Capture the cell that displays the provided text and extract its (X, Y) central coordinate. 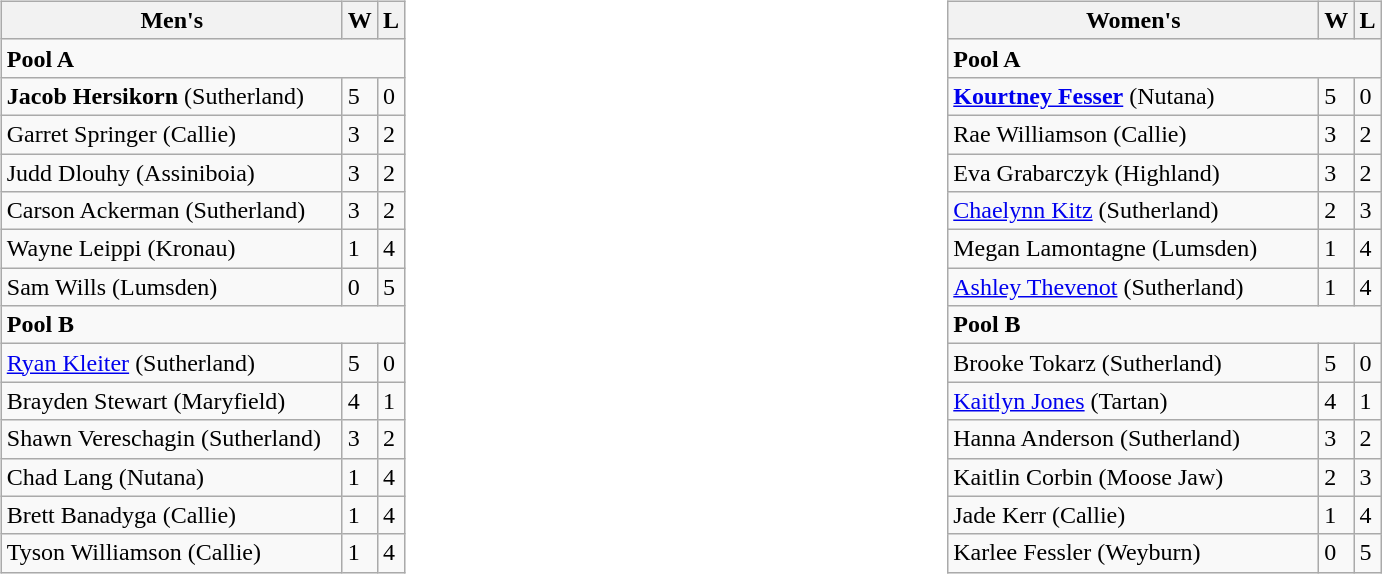
Kaitlyn Jones (Tartan) (1134, 401)
Kourtney Fesser (Nutana) (1134, 96)
Eva Grabarczyk (Highland) (1134, 173)
Wayne Leippi (Kronau) (172, 249)
Garret Springer (Callie) (172, 134)
Brayden Stewart (Maryfield) (172, 401)
Karlee Fessler (Weyburn) (1134, 553)
Kaitlin Corbin (Moose Jaw) (1134, 477)
Ashley Thevenot (Sutherland) (1134, 287)
Chad Lang (Nutana) (172, 477)
Hanna Anderson (Sutherland) (1134, 439)
Shawn Vereschagin (Sutherland) (172, 439)
Carson Ackerman (Sutherland) (172, 211)
Brett Banadyga (Callie) (172, 515)
Brooke Tokarz (Sutherland) (1134, 363)
Megan Lamontagne (Lumsden) (1134, 249)
Chaelynn Kitz (Sutherland) (1134, 211)
Rae Williamson (Callie) (1134, 134)
Ryan Kleiter (Sutherland) (172, 363)
Judd Dlouhy (Assiniboia) (172, 173)
Men's (172, 20)
Women's (1134, 20)
Sam Wills (Lumsden) (172, 287)
Jade Kerr (Callie) (1134, 515)
Jacob Hersikorn (Sutherland) (172, 96)
Tyson Williamson (Callie) (172, 553)
